Provide the (x, y) coordinate of the cell's center where the given text is located.  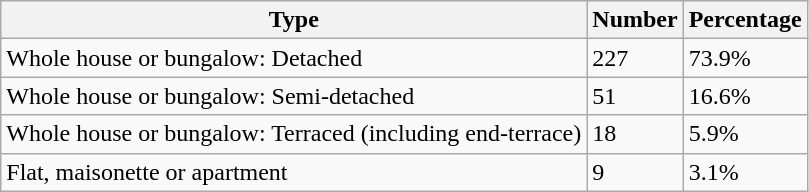
Whole house or bungalow: Detached (294, 58)
Whole house or bungalow: Terraced (including end-terrace) (294, 134)
227 (635, 58)
5.9% (745, 134)
3.1% (745, 172)
16.6% (745, 96)
Type (294, 20)
Whole house or bungalow: Semi-detached (294, 96)
Number (635, 20)
Percentage (745, 20)
9 (635, 172)
18 (635, 134)
73.9% (745, 58)
Flat, maisonette or apartment (294, 172)
51 (635, 96)
